Pinpoint the cell where the given text exists, returning its [X, Y] midpoint coordinate. 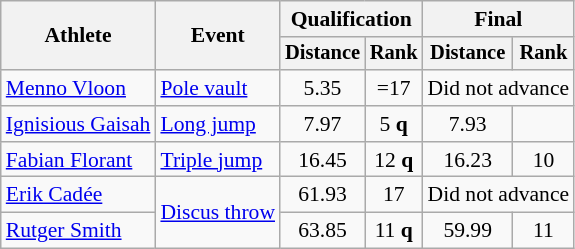
Athlete [78, 36]
7.97 [322, 124]
Ignisious Gaisah [78, 124]
16.45 [322, 160]
17 [394, 195]
63.85 [322, 231]
5 q [394, 124]
5.35 [322, 88]
Event [218, 36]
Long jump [218, 124]
11 [544, 231]
59.99 [468, 231]
7.93 [468, 124]
61.93 [322, 195]
Discus throw [218, 212]
12 q [394, 160]
=17 [394, 88]
Menno Vloon [78, 88]
Qualification [351, 19]
Erik Cadée [78, 195]
Final [499, 19]
Triple jump [218, 160]
Pole vault [218, 88]
11 q [394, 231]
16.23 [468, 160]
10 [544, 160]
Rutger Smith [78, 231]
Fabian Florant [78, 160]
